Locate the cell with the specified text and output its [X, Y] center coordinate. 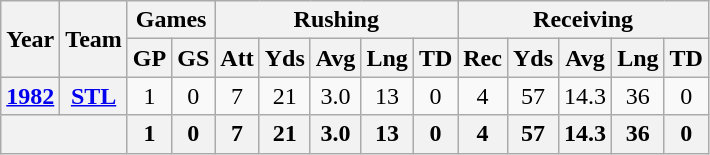
Games [170, 20]
1982 [30, 96]
GS [194, 58]
Att [237, 58]
Year [30, 39]
Team [94, 39]
GP [149, 58]
STL [94, 96]
Receiving [584, 20]
Rec [483, 58]
Rushing [336, 20]
